Search for the cell housing the specified text and yield its [X, Y] center coordinate. 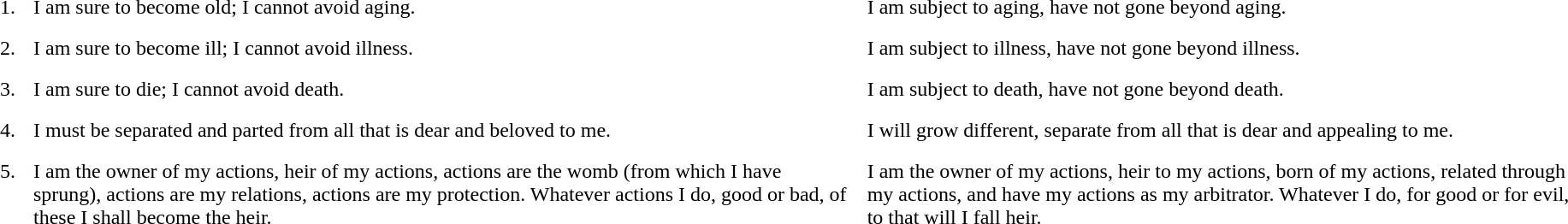
I am sure to become ill; I cannot avoid illness. [441, 48]
I am sure to die; I cannot avoid death. [441, 89]
I must be separated and parted from all that is dear and beloved to me. [441, 130]
